For the text-containing cell, return its midpoint in [x, y] coordinate format. 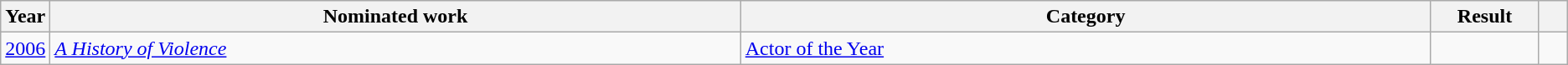
2006 [25, 48]
Result [1484, 17]
Nominated work [395, 17]
Actor of the Year [1086, 48]
Category [1086, 17]
Year [25, 17]
A History of Violence [395, 48]
